Find where the given text appears and provide that cell's center as (x, y) coordinate. 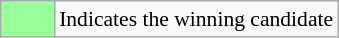
Indicates the winning candidate (196, 19)
